Provide the [X, Y] coordinate of the cell's center where the given text is located.  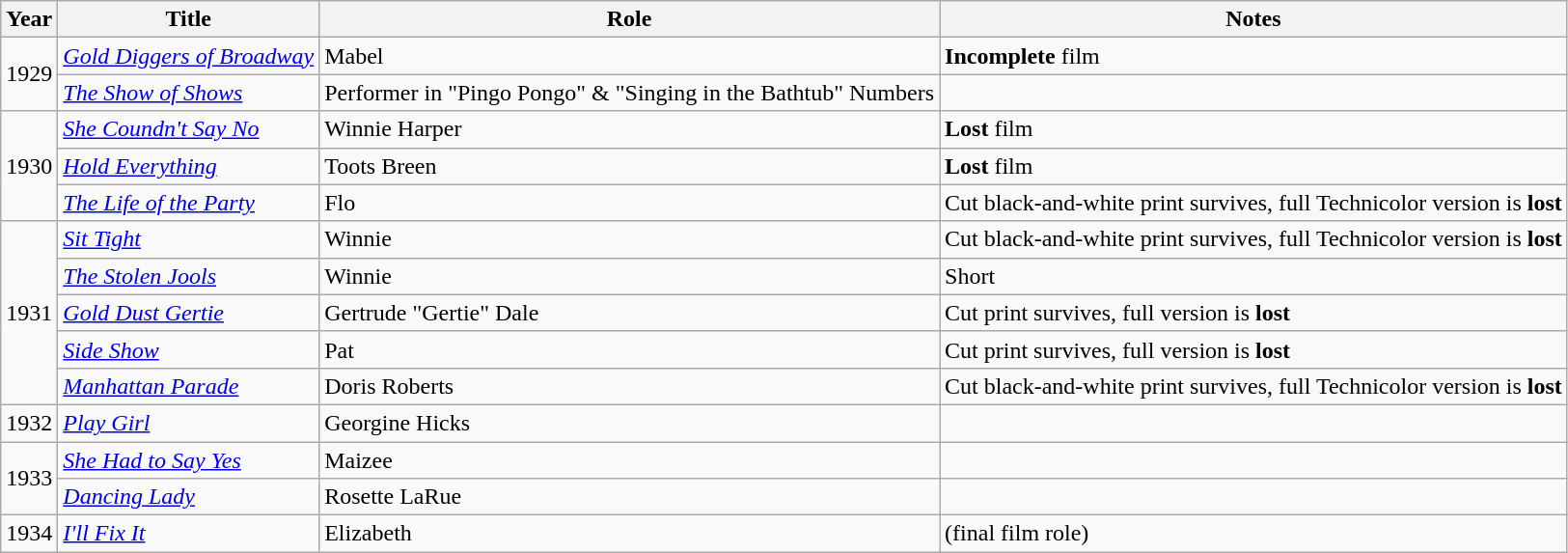
Notes [1254, 19]
Winnie Harper [629, 129]
Side Show [189, 349]
Toots Breen [629, 166]
1931 [29, 313]
Year [29, 19]
I'll Fix It [189, 534]
Short [1254, 276]
Dancing Lady [189, 497]
1932 [29, 423]
She Had to Say Yes [189, 460]
1930 [29, 166]
Gertrude "Gertie" Dale [629, 313]
The Show of Shows [189, 93]
Incomplete film [1254, 56]
Mabel [629, 56]
Georgine Hicks [629, 423]
She Coundn't Say No [189, 129]
The Stolen Jools [189, 276]
Flo [629, 203]
Hold Everything [189, 166]
Sit Tight [189, 239]
Title [189, 19]
Rosette LaRue [629, 497]
Gold Dust Gertie [189, 313]
1934 [29, 534]
Doris Roberts [629, 386]
Pat [629, 349]
Manhattan Parade [189, 386]
Maizee [629, 460]
Gold Diggers of Broadway [189, 56]
The Life of the Party [189, 203]
1929 [29, 74]
Play Girl [189, 423]
(final film role) [1254, 534]
Performer in "Pingo Pongo" & "Singing in the Bathtub" Numbers [629, 93]
1933 [29, 479]
Role [629, 19]
Elizabeth [629, 534]
